Detect which cell encompasses the target text, then output its (x, y) center coordinate. 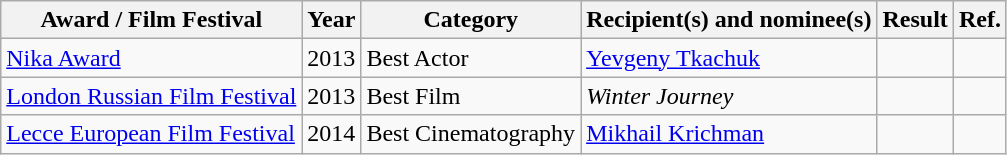
Ref. (980, 20)
2014 (332, 134)
Category (471, 20)
Lecce European Film Festival (152, 134)
Best Cinematography (471, 134)
Recipient(s) and nominee(s) (729, 20)
Year (332, 20)
Winter Journey (729, 96)
Best Film (471, 96)
Result (915, 20)
Mikhail Krichman (729, 134)
Award / Film Festival (152, 20)
Nika Award (152, 58)
Yevgeny Tkachuk (729, 58)
Best Actor (471, 58)
London Russian Film Festival (152, 96)
